Search for the cell housing the specified text and yield its (x, y) center coordinate. 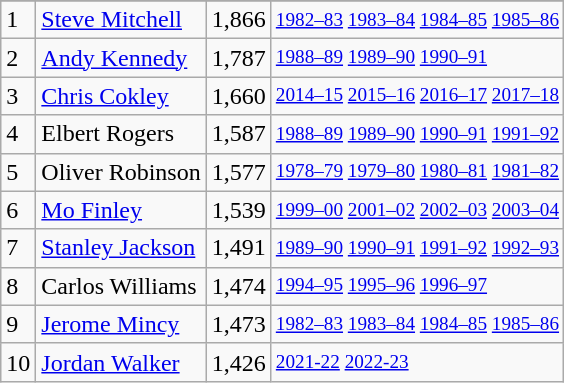
1,426 (238, 362)
1,787 (238, 58)
1,660 (238, 96)
1978–79 1979–80 1980–81 1981–82 (417, 172)
5 (18, 172)
1,539 (238, 210)
Elbert Rogers (121, 134)
Carlos Williams (121, 286)
1,866 (238, 20)
1 (18, 20)
1999–00 2001–02 2002–03 2003–04 (417, 210)
3 (18, 96)
1,491 (238, 248)
2021-22 2022-23 (417, 362)
Jordan Walker (121, 362)
1,473 (238, 324)
Stanley Jackson (121, 248)
9 (18, 324)
1,474 (238, 286)
1988–89 1989–90 1990–91 1991–92 (417, 134)
1994–95 1995–96 1996–97 (417, 286)
10 (18, 362)
1,577 (238, 172)
Steve Mitchell (121, 20)
7 (18, 248)
2014–15 2015–16 2016–17 2017–18 (417, 96)
6 (18, 210)
1,587 (238, 134)
Andy Kennedy (121, 58)
8 (18, 286)
Chris Cokley (121, 96)
4 (18, 134)
2 (18, 58)
Jerome Mincy (121, 324)
1988–89 1989–90 1990–91 (417, 58)
1989–90 1990–91 1991–92 1992–93 (417, 248)
Mo Finley (121, 210)
Oliver Robinson (121, 172)
